Capture the cell that displays the provided text and extract its (x, y) central coordinate. 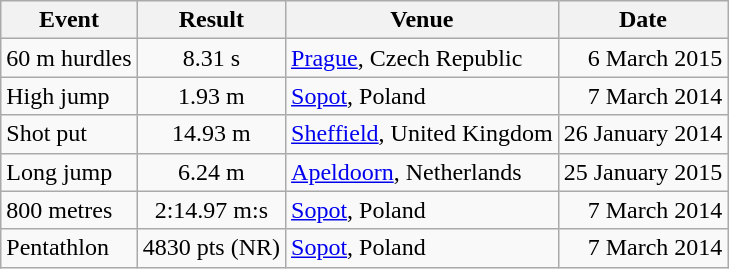
Apeldoorn, Netherlands (422, 172)
8.31 s (211, 58)
Prague, Czech Republic (422, 58)
Pentathlon (69, 248)
6 March 2015 (643, 58)
14.93 m (211, 134)
25 January 2015 (643, 172)
6.24 m (211, 172)
High jump (69, 96)
800 metres (69, 210)
Result (211, 20)
26 January 2014 (643, 134)
1.93 m (211, 96)
4830 pts (NR) (211, 248)
2:14.97 m:s (211, 210)
60 m hurdles (69, 58)
Shot put (69, 134)
Date (643, 20)
Sheffield, United Kingdom (422, 134)
Event (69, 20)
Long jump (69, 172)
Venue (422, 20)
